Pinpoint the cell where the given text exists, returning its (x, y) midpoint coordinate. 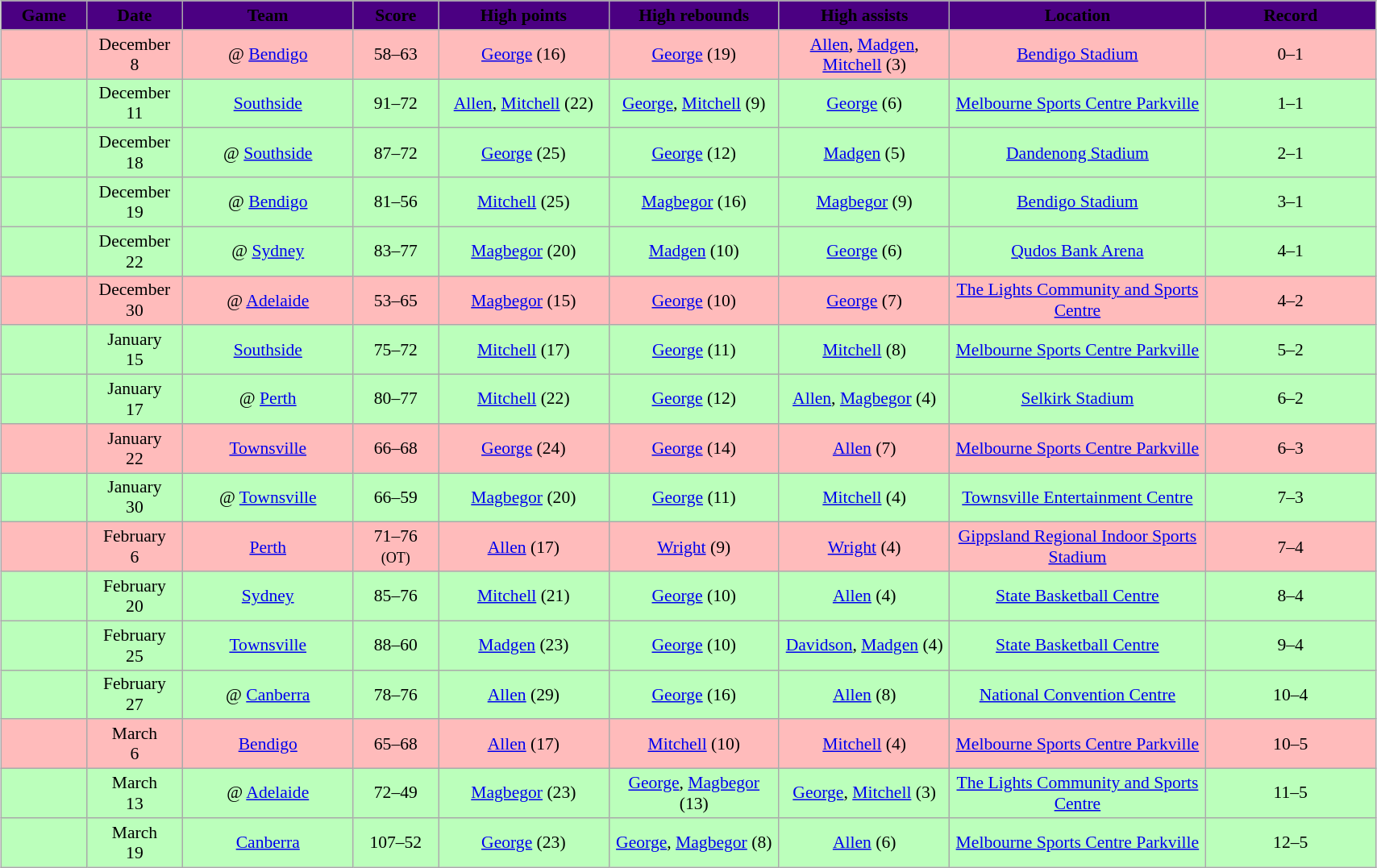
George (19) (693, 55)
5–2 (1290, 350)
December 22 (134, 251)
Allen, Madgen, Mitchell (3) (864, 55)
6–3 (1290, 448)
Mitchell (25) (524, 201)
Townsville Entertainment Centre (1077, 498)
91–72 (396, 103)
4–1 (1290, 251)
80–77 (396, 400)
Gippsland Regional Indoor Sports Stadium (1077, 546)
Wright (4) (864, 546)
10–5 (1290, 745)
6–2 (1290, 400)
Bendigo (268, 745)
7–3 (1290, 498)
Magbegor (23) (524, 793)
11–5 (1290, 793)
December 18 (134, 153)
March 19 (134, 843)
4–2 (1290, 300)
81–56 (396, 201)
53–65 (396, 300)
Mitchell (8) (864, 350)
Team (268, 15)
Selkirk Stadium (1077, 400)
Wright (9) (693, 546)
High points (524, 15)
Allen, Mitchell (22) (524, 103)
George (25) (524, 153)
High rebounds (693, 15)
Date (134, 15)
Madgen (23) (524, 645)
8–4 (1290, 596)
Davidson, Madgen (4) (864, 645)
88–60 (396, 645)
10–4 (1290, 695)
January 30 (134, 498)
87–72 (396, 153)
January 15 (134, 350)
107–52 (396, 843)
February 6 (134, 546)
Madgen (10) (693, 251)
Dandenong Stadium (1077, 153)
Allen (4) (864, 596)
George (14) (693, 448)
66–68 (396, 448)
George, Mitchell (9) (693, 103)
@ Southside (268, 153)
2–1 (1290, 153)
72–49 (396, 793)
February 25 (134, 645)
National Convention Centre (1077, 695)
Qudos Bank Arena (1077, 251)
Magbegor (9) (864, 201)
Sydney (268, 596)
@ Sydney (268, 251)
Mitchell (22) (524, 400)
George (7) (864, 300)
Allen, Magbegor (4) (864, 400)
66–59 (396, 498)
December 8 (134, 55)
@ Perth (268, 400)
78–76 (396, 695)
Magbegor (16) (693, 201)
George (24) (524, 448)
85–76 (396, 596)
Madgen (5) (864, 153)
65–68 (396, 745)
Location (1077, 15)
Canberra (268, 843)
Game (44, 15)
Record (1290, 15)
December 11 (134, 103)
Allen (6) (864, 843)
January 17 (134, 400)
George, Mitchell (3) (864, 793)
Allen (29) (524, 695)
George, Magbegor (13) (693, 793)
71–76 (OT) (396, 546)
March 13 (134, 793)
Magbegor (15) (524, 300)
Allen (8) (864, 695)
Allen (7) (864, 448)
7–4 (1290, 546)
March 6 (134, 745)
58–63 (396, 55)
@ Canberra (268, 695)
75–72 (396, 350)
High assists (864, 15)
0–1 (1290, 55)
December 19 (134, 201)
February 27 (134, 695)
Score (396, 15)
@ Townsville (268, 498)
Mitchell (10) (693, 745)
83–77 (396, 251)
Mitchell (21) (524, 596)
February 20 (134, 596)
1–1 (1290, 103)
George (23) (524, 843)
12–5 (1290, 843)
9–4 (1290, 645)
Perth (268, 546)
December 30 (134, 300)
3–1 (1290, 201)
Mitchell (17) (524, 350)
George, Magbegor (8) (693, 843)
January 22 (134, 448)
